Return the [x, y] coordinate for the center point of the cell that contains the specified text.  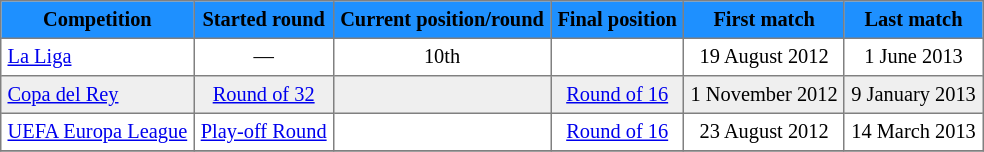
— [264, 57]
Competition [98, 20]
9 January 2013 [913, 95]
Last match [913, 20]
First match [764, 20]
Play-off Round [264, 132]
Started round [264, 20]
14 March 2013 [913, 132]
19 August 2012 [764, 57]
Copa del Rey [98, 95]
La Liga [98, 57]
23 August 2012 [764, 132]
1 November 2012 [764, 95]
1 June 2013 [913, 57]
Round of 32 [264, 95]
Final position [618, 20]
Current position/round [442, 20]
10th [442, 57]
UEFA Europa League [98, 132]
